Determine the (X, Y) coordinate at the center of the cell enclosing the given text.  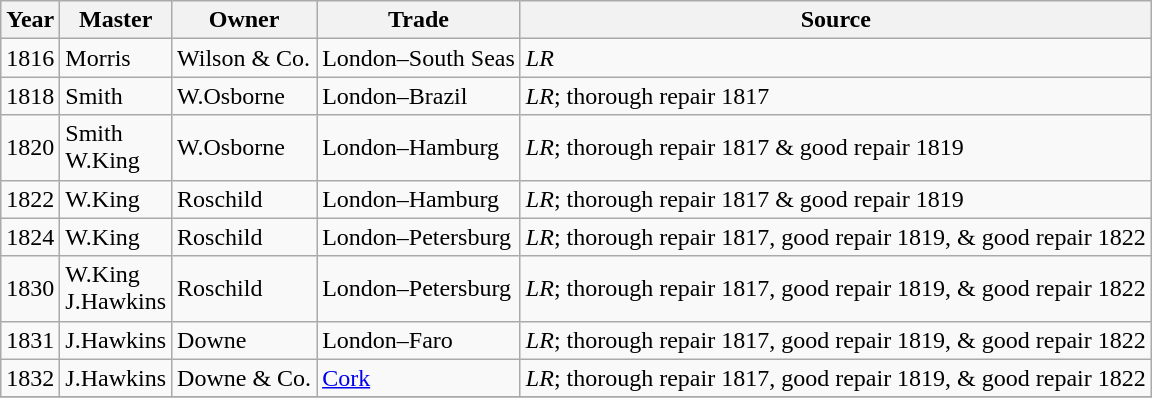
1830 (30, 288)
SmithW.King (116, 148)
1824 (30, 237)
1818 (30, 96)
W.KingJ.Hawkins (116, 288)
Smith (116, 96)
London–Brazil (419, 96)
Trade (419, 20)
Owner (244, 20)
Master (116, 20)
Morris (116, 58)
1820 (30, 148)
1816 (30, 58)
1831 (30, 340)
Year (30, 20)
LR (836, 58)
London–South Seas (419, 58)
Cork (419, 378)
1832 (30, 378)
LR; thorough repair 1817 (836, 96)
Downe & Co. (244, 378)
London–Faro (419, 340)
Source (836, 20)
1822 (30, 199)
Wilson & Co. (244, 58)
Downe (244, 340)
